From the cell containing the given text, extract its center point as [x, y] coordinate. 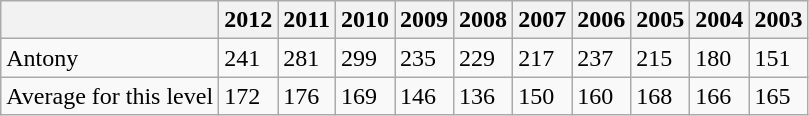
2007 [542, 20]
Antony [110, 58]
168 [660, 96]
172 [248, 96]
2011 [307, 20]
160 [602, 96]
215 [660, 58]
176 [307, 96]
146 [424, 96]
2003 [778, 20]
166 [720, 96]
165 [778, 96]
2012 [248, 20]
217 [542, 58]
2004 [720, 20]
281 [307, 58]
Average for this level [110, 96]
235 [424, 58]
241 [248, 58]
150 [542, 96]
299 [364, 58]
151 [778, 58]
237 [602, 58]
2010 [364, 20]
136 [484, 96]
169 [364, 96]
2009 [424, 20]
2008 [484, 20]
2005 [660, 20]
229 [484, 58]
180 [720, 58]
2006 [602, 20]
